Locate the cell with the specified text and output its [X, Y] center coordinate. 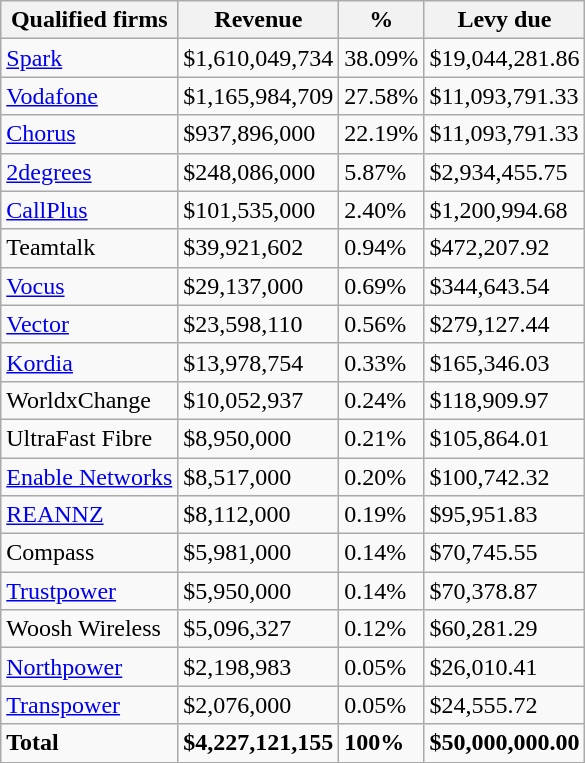
$70,745.55 [504, 553]
$100,742.32 [504, 477]
$8,517,000 [258, 477]
$1,200,994.68 [504, 210]
Northpower [90, 667]
$1,610,049,734 [258, 58]
Compass [90, 553]
$101,535,000 [258, 210]
$1,165,984,709 [258, 96]
Teamtalk [90, 248]
$472,207.92 [504, 248]
WorldxChange [90, 400]
Woosh Wireless [90, 629]
$5,096,327 [258, 629]
$5,950,000 [258, 591]
Trustpower [90, 591]
$2,198,983 [258, 667]
$165,346.03 [504, 362]
$2,076,000 [258, 705]
Vocus [90, 286]
$4,227,121,155 [258, 743]
CallPlus [90, 210]
% [382, 20]
0.12% [382, 629]
$118,909.97 [504, 400]
Chorus [90, 134]
$2,934,455.75 [504, 172]
$60,281.29 [504, 629]
$70,378.87 [504, 591]
Revenue [258, 20]
Kordia [90, 362]
Vector [90, 324]
$29,137,000 [258, 286]
0.56% [382, 324]
$5,981,000 [258, 553]
$248,086,000 [258, 172]
0.24% [382, 400]
$937,896,000 [258, 134]
$13,978,754 [258, 362]
5.87% [382, 172]
0.20% [382, 477]
$50,000,000.00 [504, 743]
0.69% [382, 286]
0.94% [382, 248]
0.21% [382, 438]
$26,010.41 [504, 667]
Vodafone [90, 96]
38.09% [382, 58]
$19,044,281.86 [504, 58]
Spark [90, 58]
$344,643.54 [504, 286]
22.19% [382, 134]
0.33% [382, 362]
REANNZ [90, 515]
$105,864.01 [504, 438]
UltraFast Fibre [90, 438]
$24,555.72 [504, 705]
2degrees [90, 172]
Levy due [504, 20]
27.58% [382, 96]
2.40% [382, 210]
Transpower [90, 705]
0.19% [382, 515]
Enable Networks [90, 477]
$10,052,937 [258, 400]
$23,598,110 [258, 324]
100% [382, 743]
Total [90, 743]
$39,921,602 [258, 248]
Qualified firms [90, 20]
$279,127.44 [504, 324]
$8,950,000 [258, 438]
$95,951.83 [504, 515]
$8,112,000 [258, 515]
